Output the [x, y] coordinate of the center of the cell containing the given text.  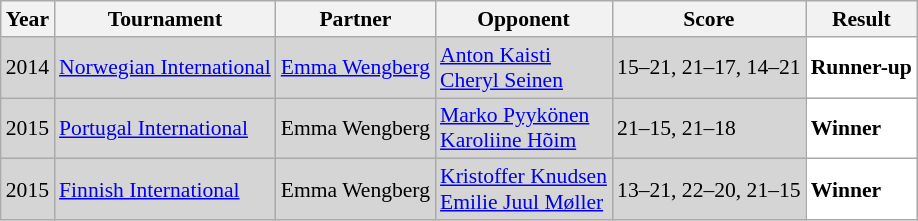
Tournament [165, 19]
2014 [28, 68]
Finnish International [165, 190]
Runner-up [862, 68]
Opponent [524, 19]
Marko Pyykönen Karoliine Hõim [524, 128]
Result [862, 19]
Anton Kaisti Cheryl Seinen [524, 68]
Portugal International [165, 128]
Partner [356, 19]
15–21, 21–17, 14–21 [709, 68]
Kristoffer Knudsen Emilie Juul Møller [524, 190]
13–21, 22–20, 21–15 [709, 190]
Year [28, 19]
Norwegian International [165, 68]
Score [709, 19]
21–15, 21–18 [709, 128]
